Return [x, y] of the center of cell containing provided text 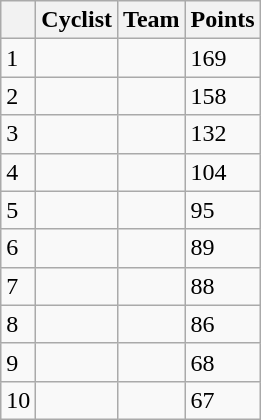
Cyclist [77, 20]
2 [18, 96]
95 [222, 210]
4 [18, 172]
Points [222, 20]
Team [152, 20]
169 [222, 58]
5 [18, 210]
7 [18, 286]
8 [18, 324]
10 [18, 400]
104 [222, 172]
6 [18, 248]
86 [222, 324]
68 [222, 362]
3 [18, 134]
132 [222, 134]
89 [222, 248]
67 [222, 400]
158 [222, 96]
9 [18, 362]
88 [222, 286]
1 [18, 58]
